Pinpoint the cell where the given text exists, returning its (X, Y) midpoint coordinate. 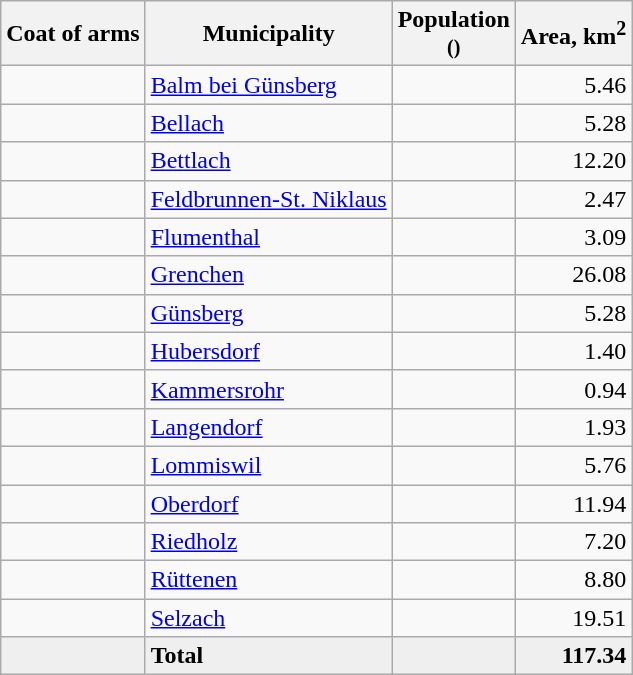
1.93 (574, 427)
Municipality (268, 34)
Hubersdorf (268, 351)
Lommiswil (268, 465)
Coat of arms (73, 34)
Günsberg (268, 313)
Population() (454, 34)
7.20 (574, 542)
Flumenthal (268, 237)
117.34 (574, 656)
19.51 (574, 618)
5.76 (574, 465)
Area, km2 (574, 34)
Feldbrunnen-St. Niklaus (268, 199)
Riedholz (268, 542)
Total (268, 656)
Oberdorf (268, 503)
12.20 (574, 161)
26.08 (574, 275)
Rüttenen (268, 580)
Bellach (268, 123)
0.94 (574, 389)
Grenchen (268, 275)
Selzach (268, 618)
11.94 (574, 503)
2.47 (574, 199)
Kammersrohr (268, 389)
Balm bei Günsberg (268, 85)
5.46 (574, 85)
Langendorf (268, 427)
3.09 (574, 237)
1.40 (574, 351)
Bettlach (268, 161)
8.80 (574, 580)
